Detect which cell encompasses the target text, then output its [X, Y] center coordinate. 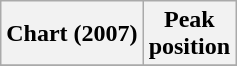
Chart (2007) [72, 34]
Peakposition [189, 34]
